Identify which cell holds the provided text, then report its (X, Y) central coordinate. 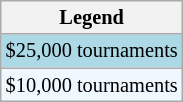
$25,000 tournaments (92, 51)
$10,000 tournaments (92, 85)
Legend (92, 17)
